Locate the cell with the specified text and output its (X, Y) center coordinate. 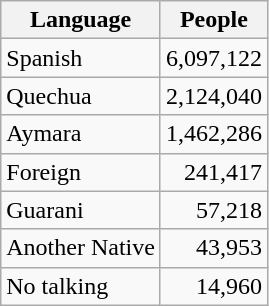
No talking (81, 286)
Language (81, 20)
Spanish (81, 58)
2,124,040 (214, 96)
14,960 (214, 286)
Quechua (81, 96)
6,097,122 (214, 58)
43,953 (214, 248)
57,218 (214, 210)
Guarani (81, 210)
People (214, 20)
Foreign (81, 172)
Aymara (81, 134)
Another Native (81, 248)
241,417 (214, 172)
1,462,286 (214, 134)
